For the text-containing cell, return its midpoint in (x, y) coordinate format. 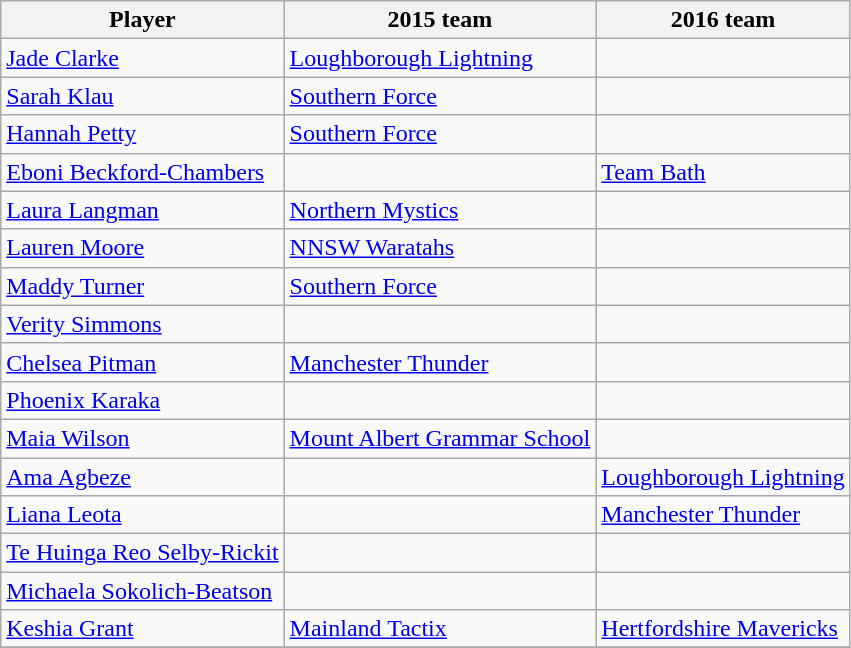
Hannah Petty (142, 134)
Lauren Moore (142, 248)
Hertfordshire Mavericks (723, 629)
Michaela Sokolich-Beatson (142, 591)
2015 team (440, 20)
Maddy Turner (142, 286)
Keshia Grant (142, 629)
NNSW Waratahs (440, 248)
Team Bath (723, 172)
Te Huinga Reo Selby-Rickit (142, 553)
2016 team (723, 20)
Ama Agbeze (142, 477)
Player (142, 20)
Liana Leota (142, 515)
Northern Mystics (440, 210)
Maia Wilson (142, 438)
Mount Albert Grammar School (440, 438)
Chelsea Pitman (142, 362)
Eboni Beckford-Chambers (142, 172)
Mainland Tactix (440, 629)
Verity Simmons (142, 324)
Laura Langman (142, 210)
Jade Clarke (142, 58)
Phoenix Karaka (142, 400)
Sarah Klau (142, 96)
